Scan for the cell matching the given text and deliver its (x, y) coordinate at center. 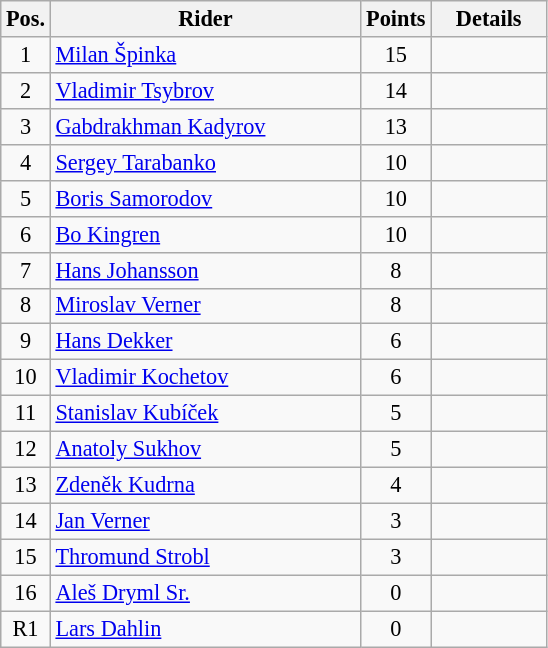
Stanislav Kubíček (205, 414)
Thromund Strobl (205, 557)
Sergey Tarabanko (205, 162)
Details (488, 19)
Points (396, 19)
11 (26, 414)
R1 (26, 629)
Bo Kingren (205, 234)
Rider (205, 19)
Boris Samorodov (205, 198)
Vladimir Tsybrov (205, 90)
12 (26, 450)
Jan Verner (205, 521)
Anatoly Sukhov (205, 450)
7 (26, 270)
Zdeněk Kudrna (205, 485)
Lars Dahlin (205, 629)
Gabdrakhman Kadyrov (205, 126)
Hans Dekker (205, 342)
Vladimir Kochetov (205, 378)
2 (26, 90)
16 (26, 593)
Miroslav Verner (205, 306)
Pos. (26, 19)
Aleš Dryml Sr. (205, 593)
Milan Špinka (205, 55)
1 (26, 55)
Hans Johansson (205, 270)
9 (26, 342)
